For the text-containing cell, return its midpoint in [x, y] coordinate format. 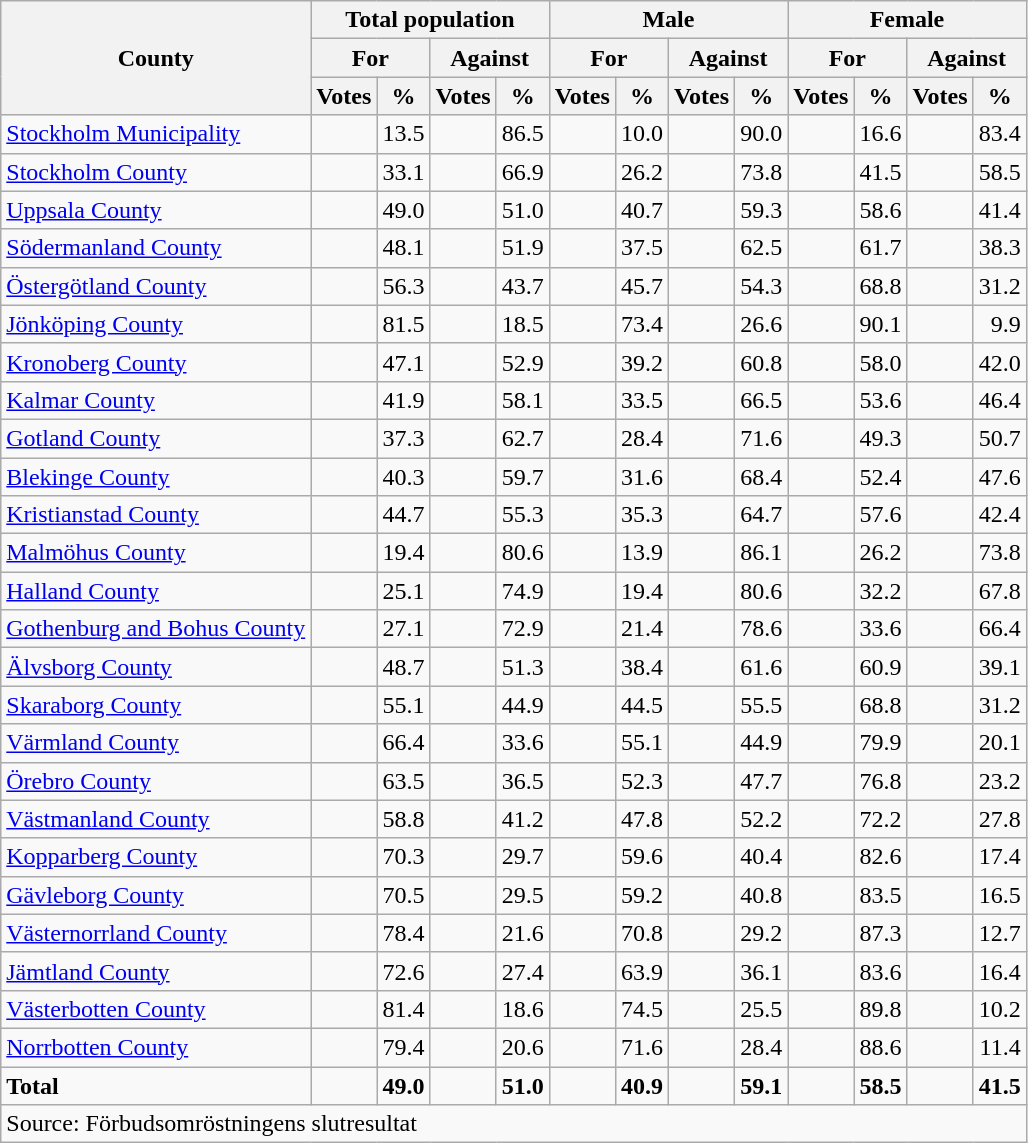
37.5 [642, 248]
74.9 [522, 591]
70.8 [642, 933]
59.1 [762, 1085]
Gävleborg County [156, 895]
Västmanland County [156, 819]
16.5 [1000, 895]
Södermanland County [156, 248]
County [156, 58]
Kalmar County [156, 400]
Malmöhus County [156, 553]
61.6 [762, 667]
25.1 [404, 591]
20.6 [522, 1047]
48.7 [404, 667]
81.5 [404, 324]
40.3 [404, 477]
78.4 [404, 933]
87.3 [880, 933]
88.6 [880, 1047]
9.9 [1000, 324]
39.1 [1000, 667]
31.6 [642, 477]
40.9 [642, 1085]
Halland County [156, 591]
36.5 [522, 781]
18.6 [522, 1009]
29.7 [522, 857]
47.7 [762, 781]
63.5 [404, 781]
47.1 [404, 362]
32.2 [880, 591]
Östergötland County [156, 286]
43.7 [522, 286]
42.0 [1000, 362]
72.9 [522, 629]
52.2 [762, 819]
16.4 [1000, 971]
40.8 [762, 895]
45.7 [642, 286]
58.1 [522, 400]
72.6 [404, 971]
25.5 [762, 1009]
Norrbotten County [156, 1047]
52.3 [642, 781]
83.4 [1000, 134]
41.9 [404, 400]
44.5 [642, 705]
Blekinge County [156, 477]
27.4 [522, 971]
18.5 [522, 324]
62.7 [522, 438]
11.4 [1000, 1047]
47.8 [642, 819]
83.6 [880, 971]
27.8 [1000, 819]
54.3 [762, 286]
Female [907, 20]
67.8 [1000, 591]
60.8 [762, 362]
40.7 [642, 210]
52.9 [522, 362]
Örebro County [156, 781]
72.2 [880, 819]
41.2 [522, 819]
20.1 [1000, 743]
Västerbotten County [156, 1009]
38.4 [642, 667]
59.7 [522, 477]
89.8 [880, 1009]
Älvsborg County [156, 667]
Uppsala County [156, 210]
Total [156, 1085]
27.1 [404, 629]
40.4 [762, 857]
90.1 [880, 324]
74.5 [642, 1009]
61.7 [880, 248]
51.9 [522, 248]
Stockholm County [156, 172]
16.6 [880, 134]
90.0 [762, 134]
56.3 [404, 286]
Male [668, 20]
64.7 [762, 515]
58.6 [880, 210]
66.5 [762, 400]
70.3 [404, 857]
35.3 [642, 515]
83.5 [880, 895]
Source: Förbudsomröstningens slutresultat [514, 1124]
51.3 [522, 667]
37.3 [404, 438]
79.4 [404, 1047]
59.3 [762, 210]
63.9 [642, 971]
50.7 [1000, 438]
Gothenburg and Bohus County [156, 629]
Stockholm Municipality [156, 134]
41.4 [1000, 210]
55.5 [762, 705]
57.6 [880, 515]
86.1 [762, 553]
33.5 [642, 400]
17.4 [1000, 857]
55.3 [522, 515]
10.0 [642, 134]
21.6 [522, 933]
58.0 [880, 362]
62.5 [762, 248]
33.1 [404, 172]
60.9 [880, 667]
66.9 [522, 172]
13.5 [404, 134]
73.4 [642, 324]
59.2 [642, 895]
52.4 [880, 477]
Jämtland County [156, 971]
29.5 [522, 895]
Kronoberg County [156, 362]
13.9 [642, 553]
42.4 [1000, 515]
10.2 [1000, 1009]
26.6 [762, 324]
49.3 [880, 438]
39.2 [642, 362]
78.6 [762, 629]
23.2 [1000, 781]
82.6 [880, 857]
48.1 [404, 248]
79.9 [880, 743]
Värmland County [156, 743]
86.5 [522, 134]
44.7 [404, 515]
Total population [430, 20]
81.4 [404, 1009]
38.3 [1000, 248]
Jönköping County [156, 324]
58.8 [404, 819]
46.4 [1000, 400]
68.4 [762, 477]
76.8 [880, 781]
Kopparberg County [156, 857]
21.4 [642, 629]
36.1 [762, 971]
Västernorrland County [156, 933]
59.6 [642, 857]
Kristianstad County [156, 515]
Gotland County [156, 438]
70.5 [404, 895]
29.2 [762, 933]
47.6 [1000, 477]
Skaraborg County [156, 705]
12.7 [1000, 933]
53.6 [880, 400]
